Locate the cell with the specified text and output its [x, y] center coordinate. 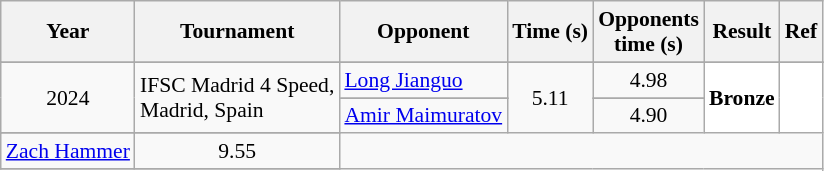
Bronze [742, 98]
Year [68, 32]
Ref [801, 32]
9.55 [237, 152]
4.98 [648, 80]
5.11 [550, 98]
Time (s) [550, 32]
Opponent [423, 32]
Long Jianguo [423, 80]
Tournament [237, 32]
Opponents time (s) [648, 32]
Result [742, 32]
Amir Maimuratov [423, 116]
4.90 [648, 116]
2024 [68, 98]
IFSC Madrid 4 Speed, Madrid, Spain [237, 98]
Zach Hammer [68, 152]
